Detect which cell encompasses the target text, then output its (x, y) center coordinate. 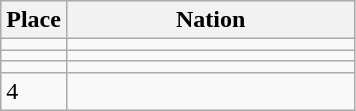
Nation (210, 20)
Place (34, 20)
4 (34, 91)
